Locate the cell with the specified text and output its (X, Y) center coordinate. 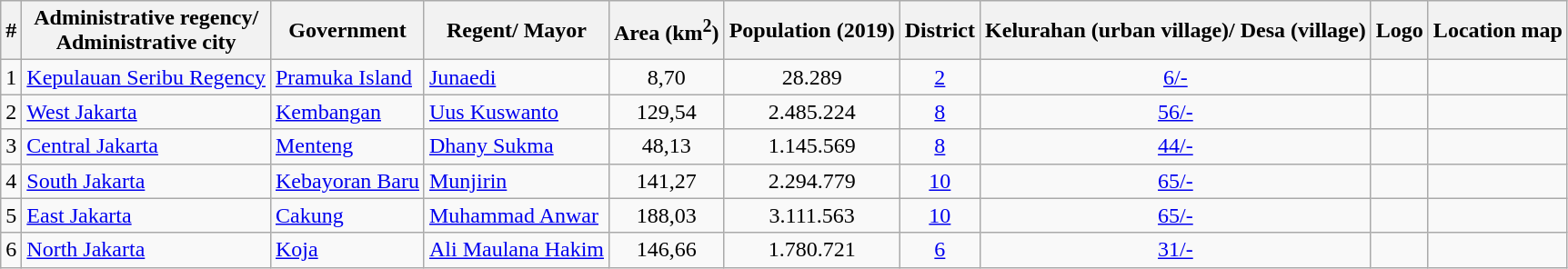
Cakung (347, 215)
129,54 (666, 112)
Government (347, 31)
Administrative regency/ Administrative city (146, 31)
Central Jakarta (146, 146)
North Jakarta (146, 250)
Pramuka Island (347, 77)
Muhammad Anwar (517, 215)
East Jakarta (146, 215)
141,27 (666, 181)
District (940, 31)
6/- (1176, 77)
3 (11, 146)
Location map (1497, 31)
2.485.224 (811, 112)
West Jakarta (146, 112)
Logo (1399, 31)
3.111.563 (811, 215)
Uus Kuswanto (517, 112)
28.289 (811, 77)
5 (11, 215)
44/- (1176, 146)
8,70 (666, 77)
Dhany Sukma (517, 146)
Population (2019) (811, 31)
146,66 (666, 250)
South Jakarta (146, 181)
1.780.721 (811, 250)
2.294.779 (811, 181)
56/- (1176, 112)
# (11, 31)
48,13 (666, 146)
Junaedi (517, 77)
1.145.569 (811, 146)
Koja (347, 250)
4 (11, 181)
Kebayoran Baru (347, 181)
Kelurahan (urban village)/ Desa (village) (1176, 31)
31/- (1176, 250)
Ali Maulana Hakim (517, 250)
Kepulauan Seribu Regency (146, 77)
Regent/ Mayor (517, 31)
1 (11, 77)
Area (km2) (666, 31)
Menteng (347, 146)
Kembangan (347, 112)
Munjirin (517, 181)
188,03 (666, 215)
